Return the [X, Y] coordinate for the center point of the cell that contains the specified text.  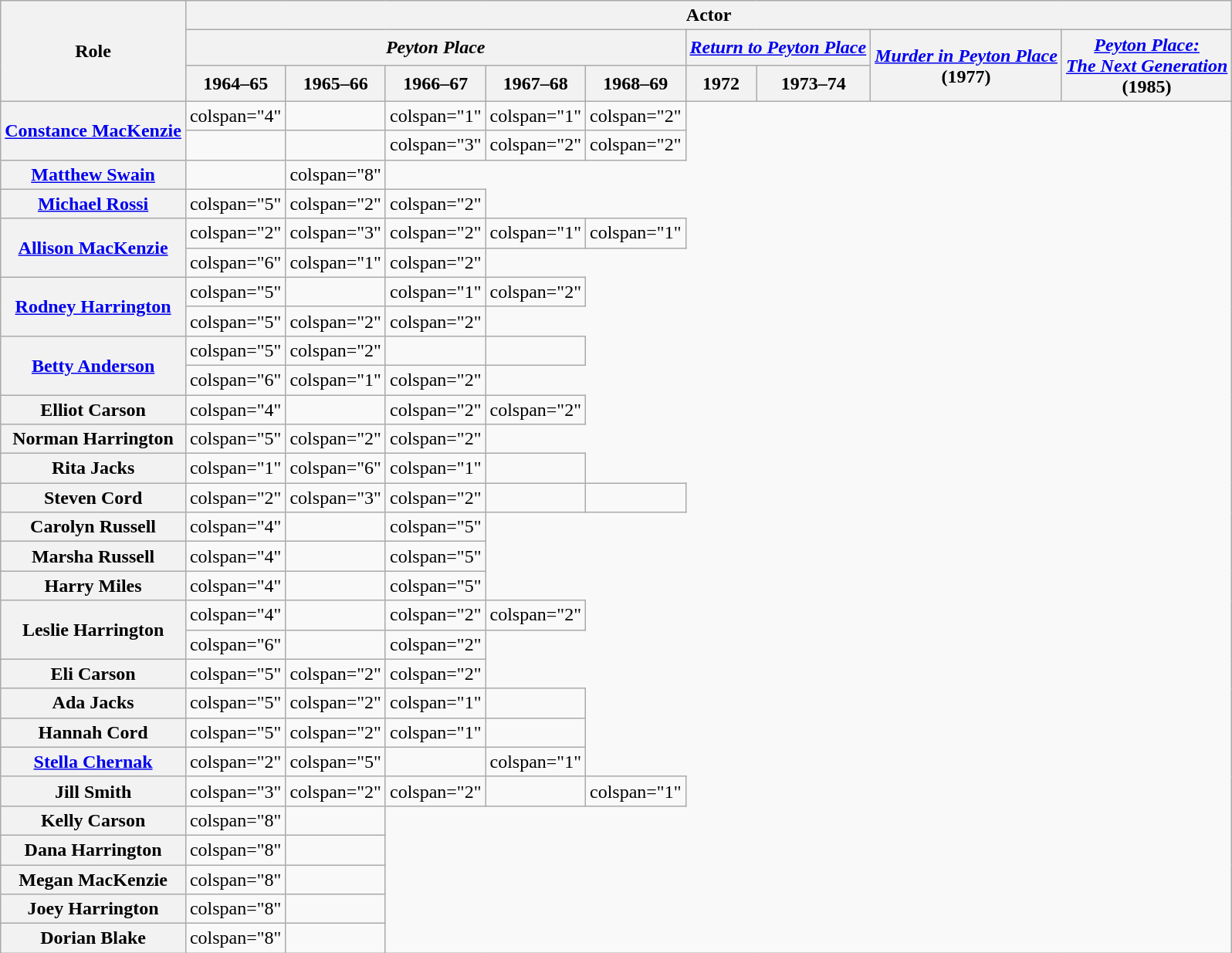
1965–66 [336, 83]
Matthew Swain [93, 174]
Role [93, 51]
Peyton Place [435, 48]
Actor [709, 15]
1973–74 [814, 83]
Marsha Russell [93, 556]
Hannah Cord [93, 732]
Jill Smith [93, 791]
Leslie Harrington [93, 630]
1964–65 [235, 83]
Stella Chernak [93, 762]
Norman Harrington [93, 439]
Megan MacKenzie [93, 879]
1968–69 [635, 83]
Harry Miles [93, 586]
Allison MacKenzie [93, 248]
Kelly Carson [93, 820]
Rita Jacks [93, 468]
1967–68 [536, 83]
Steven Cord [93, 498]
Rodney Harrington [93, 306]
Ada Jacks [93, 703]
Elliot Carson [93, 410]
Dana Harrington [93, 850]
Betty Anderson [93, 365]
1972 [721, 83]
Peyton Place:The Next Generation(1985) [1146, 66]
1966–67 [435, 83]
Dorian Blake [93, 938]
Michael Rossi [93, 204]
Joey Harrington [93, 909]
Eli Carson [93, 674]
Constance MacKenzie [93, 130]
Carolyn Russell [93, 527]
Return to Peyton Place [778, 48]
Murder in Peyton Place(1977) [966, 66]
